From the cell containing the given text, extract its center point as (X, Y) coordinate. 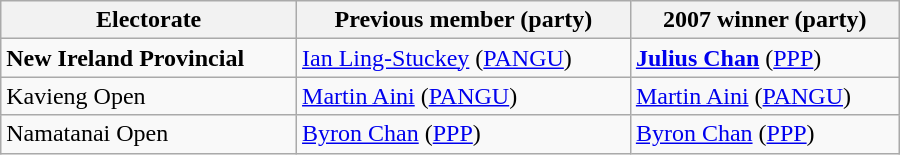
New Ireland Provincial (149, 58)
Kavieng Open (149, 96)
Julius Chan (PPP) (764, 58)
2007 winner (party) (764, 20)
Previous member (party) (464, 20)
Electorate (149, 20)
Ian Ling-Stuckey (PANGU) (464, 58)
Namatanai Open (149, 134)
